Locate the cell with the specified text and output its [X, Y] center coordinate. 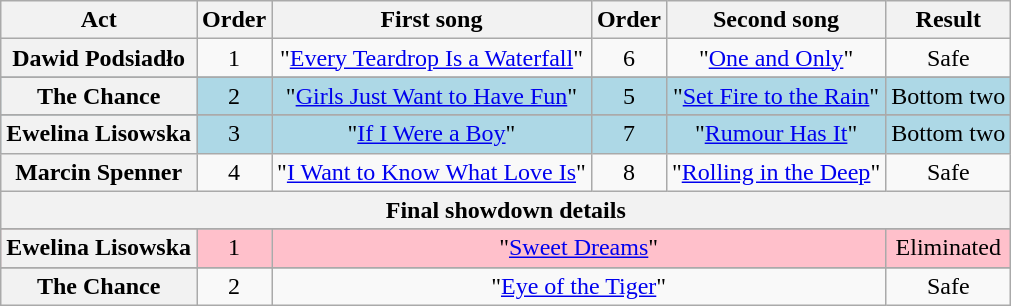
Second song [776, 20]
"Eye of the Tiger" [579, 286]
"Rolling in the Deep" [776, 172]
"Every Teardrop Is a Waterfall" [432, 58]
Final showdown details [506, 210]
6 [628, 58]
8 [628, 172]
Act [99, 20]
"I Want to Know What Love Is" [432, 172]
Result [948, 20]
5 [628, 96]
7 [628, 134]
3 [234, 134]
4 [234, 172]
First song [432, 20]
"If I Were a Boy" [432, 134]
"Sweet Dreams" [579, 248]
Marcin Spenner [99, 172]
"One and Only" [776, 58]
Dawid Podsiadło [99, 58]
Eliminated [948, 248]
"Rumour Has It" [776, 134]
"Set Fire to the Rain" [776, 96]
"Girls Just Want to Have Fun" [432, 96]
